From the cell containing the given text, extract its center point as (X, Y) coordinate. 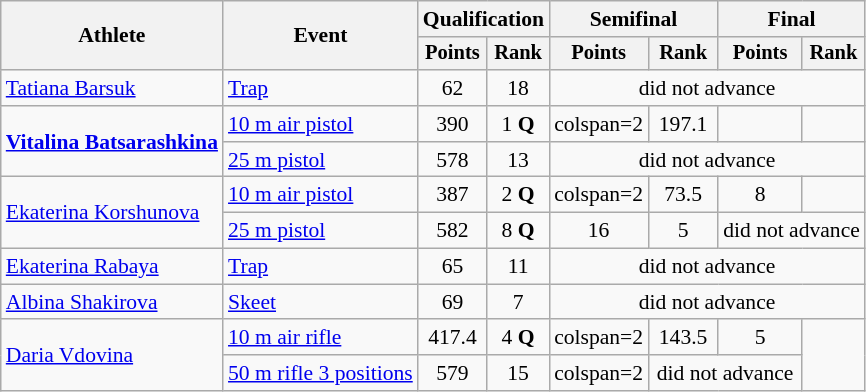
2 Q (518, 195)
Tatiana Barsuk (112, 88)
197.1 (683, 124)
582 (452, 231)
578 (452, 160)
73.5 (683, 195)
Ekaterina Rabaya (112, 267)
15 (518, 373)
16 (598, 231)
11 (518, 267)
Event (320, 36)
7 (518, 302)
1 Q (518, 124)
Albina Shakirova (112, 302)
Skeet (320, 302)
50 m rifle 3 positions (320, 373)
579 (452, 373)
390 (452, 124)
Vitalina Batsarashkina (112, 142)
387 (452, 195)
417.4 (452, 338)
8 (760, 195)
Ekaterina Korshunova (112, 212)
Athlete (112, 36)
69 (452, 302)
Daria Vdovina (112, 356)
13 (518, 160)
8 Q (518, 231)
18 (518, 88)
Qualification (484, 19)
Semifinal (634, 19)
4 Q (518, 338)
65 (452, 267)
10 m air rifle (320, 338)
Final (792, 19)
143.5 (683, 338)
62 (452, 88)
